Provide the (X, Y) coordinate of the cell's center where the given text is located.  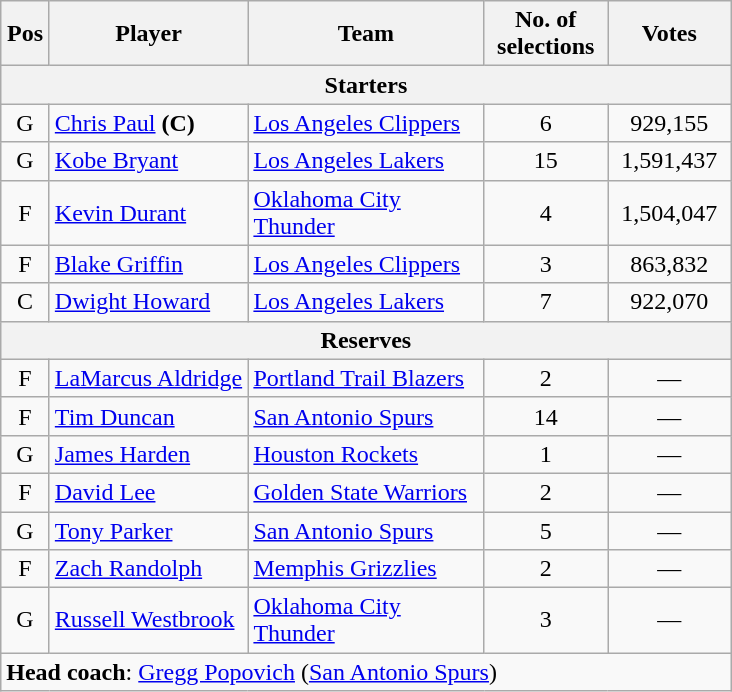
Houston Rockets (366, 454)
1 (546, 454)
No. of selections (546, 34)
929,155 (670, 123)
Chris Paul (C) (148, 123)
Tim Duncan (148, 416)
4 (546, 212)
James Harden (148, 454)
Player (148, 34)
922,070 (670, 302)
Golden State Warriors (366, 492)
1,504,047 (670, 212)
Pos (26, 34)
Blake Griffin (148, 264)
Reserves (366, 340)
6 (546, 123)
Zach Randolph (148, 569)
Starters (366, 85)
1,591,437 (670, 161)
Portland Trail Blazers (366, 378)
Head coach: Gregg Popovich (San Antonio Spurs) (366, 672)
Kevin Durant (148, 212)
LaMarcus Aldridge (148, 378)
15 (546, 161)
Memphis Grizzlies (366, 569)
14 (546, 416)
7 (546, 302)
Votes (670, 34)
Team (366, 34)
Russell Westbrook (148, 620)
C (26, 302)
Tony Parker (148, 531)
Dwight Howard (148, 302)
David Lee (148, 492)
863,832 (670, 264)
Kobe Bryant (148, 161)
5 (546, 531)
